Output the [X, Y] coordinate of the center of the cell containing the given text.  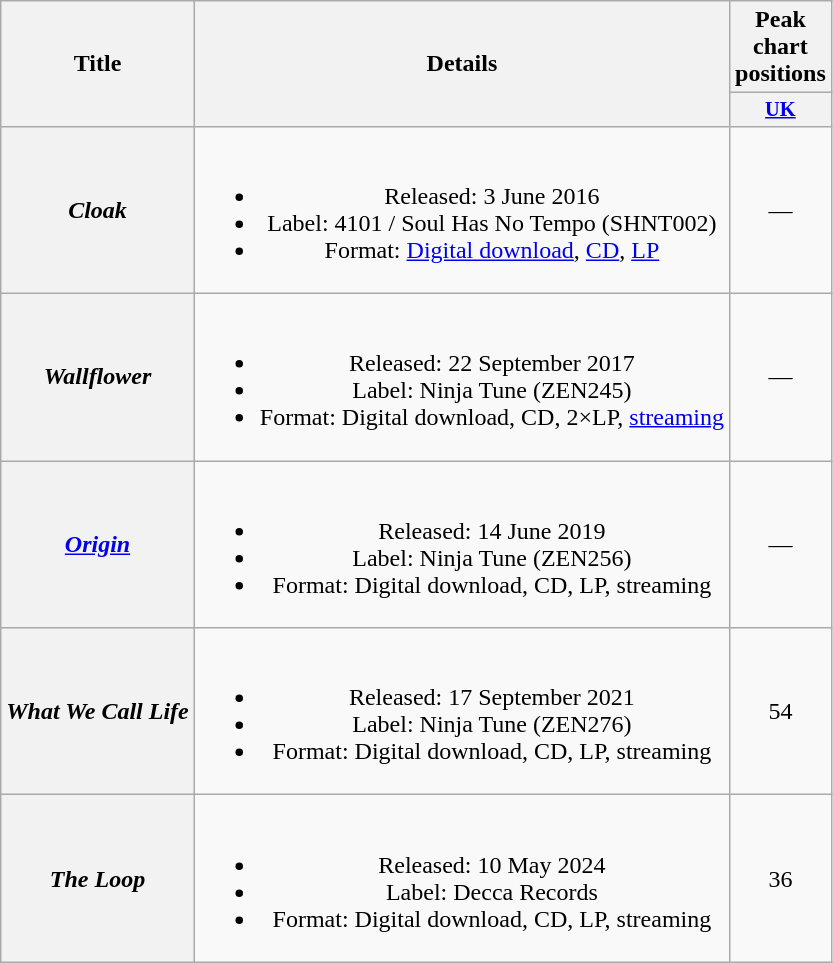
Peak chart positions [781, 47]
Wallflower [98, 378]
Released: 22 September 2017Label: Ninja Tune (ZEN245)Format: Digital download, CD, 2×LP, streaming [462, 378]
Details [462, 64]
What We Call Life [98, 712]
36 [781, 878]
UK [781, 110]
Cloak [98, 210]
Title [98, 64]
Released: 17 September 2021Label: Ninja Tune (ZEN276)Format: Digital download, CD, LP, streaming [462, 712]
Released: 10 May 2024Label: Decca RecordsFormat: Digital download, CD, LP, streaming [462, 878]
Released: 14 June 2019Label: Ninja Tune (ZEN256)Format: Digital download, CD, LP, streaming [462, 544]
The Loop [98, 878]
Origin [98, 544]
54 [781, 712]
Released: 3 June 2016Label: 4101 / Soul Has No Tempo (SHNT002)Format: Digital download, CD, LP [462, 210]
